Find where the given text appears and provide that cell's center as [x, y] coordinate. 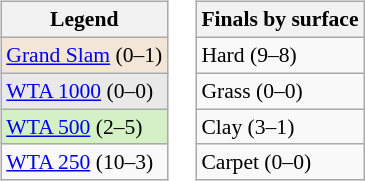
WTA 250 (10–3) [84, 162]
Finals by surface [280, 20]
Grass (0–0) [280, 91]
Legend [84, 20]
Clay (3–1) [280, 127]
Carpet (0–0) [280, 162]
WTA 1000 (0–0) [84, 91]
Hard (9–8) [280, 55]
Grand Slam (0–1) [84, 55]
WTA 500 (2–5) [84, 127]
